Search for the cell housing the specified text and yield its [x, y] center coordinate. 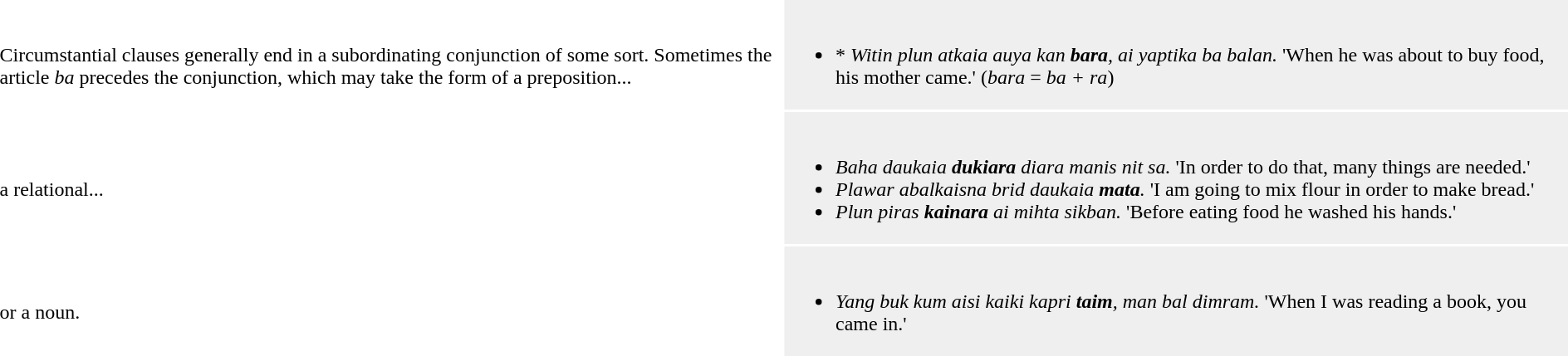
Yang buk kum aisi kaiki kapri taim, man bal dimram. 'When I was reading a book, you came in.' [1176, 301]
* Witin plun atkaia auya kan bara, ai yaptika ba balan. 'When he was about to buy food, his mother came.' (bara = ba + ra) [1176, 55]
